Provide the (x, y) coordinate of the cell's center where the given text is located.  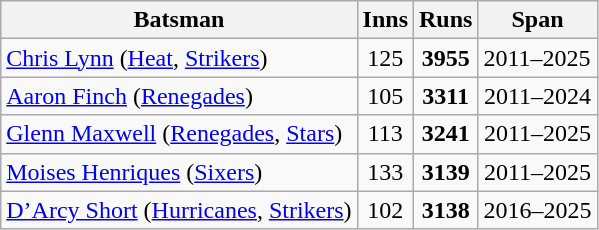
Runs (446, 20)
Chris Lynn (Heat, Strikers) (179, 58)
Glenn Maxwell (Renegades, Stars) (179, 134)
102 (385, 210)
Moises Henriques (Sixers) (179, 172)
D’Arcy Short (Hurricanes, Strikers) (179, 210)
Aaron Finch (Renegades) (179, 96)
Batsman (179, 20)
2011–2024 (538, 96)
Inns (385, 20)
113 (385, 134)
3241 (446, 134)
125 (385, 58)
3138 (446, 210)
Span (538, 20)
133 (385, 172)
3311 (446, 96)
3955 (446, 58)
3139 (446, 172)
2016–2025 (538, 210)
105 (385, 96)
